Return [X, Y] of the center of cell containing provided text 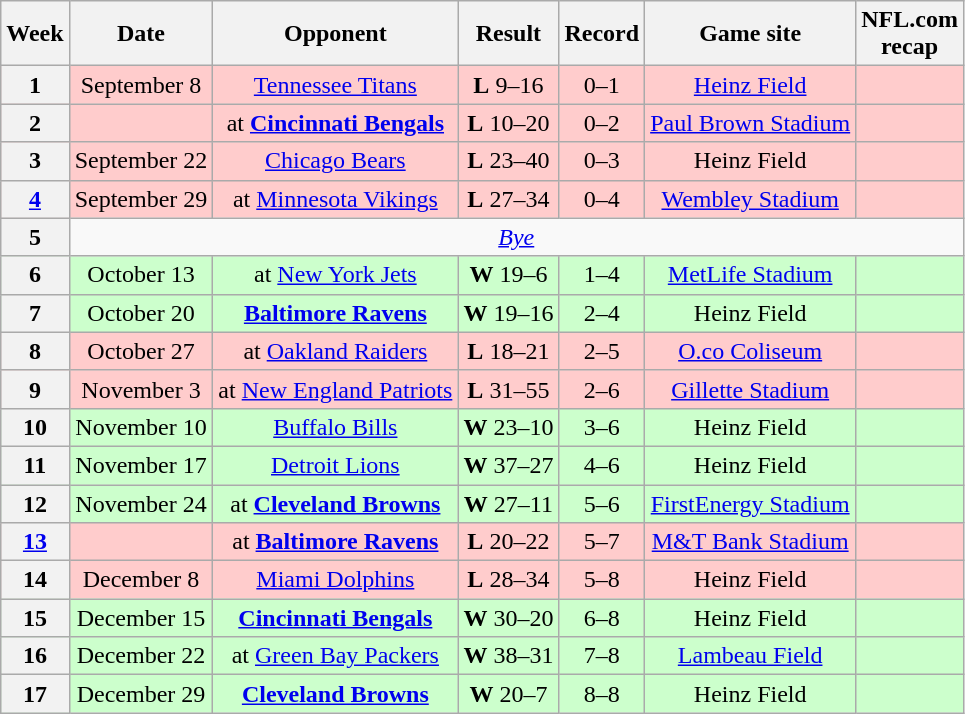
November 10 [141, 427]
at Oakland Raiders [336, 351]
5–7 [602, 542]
Wembley Stadium [750, 199]
Gillette Stadium [750, 389]
4–6 [602, 465]
L 31–55 [508, 389]
at New York Jets [336, 275]
W 30–20 [508, 618]
16 [35, 656]
L 23–40 [508, 161]
5–6 [602, 503]
Paul Brown Stadium [750, 123]
L 9–16 [508, 85]
10 [35, 427]
W 20–7 [508, 694]
November 3 [141, 389]
December 15 [141, 618]
September 29 [141, 199]
at Cincinnati Bengals [336, 123]
W 23–10 [508, 427]
0–4 [602, 199]
3 [35, 161]
0–3 [602, 161]
Date [141, 34]
L 18–21 [508, 351]
5 [35, 237]
at Cleveland Browns [336, 503]
4 [35, 199]
M&T Bank Stadium [750, 542]
W 27–11 [508, 503]
17 [35, 694]
8 [35, 351]
at Baltimore Ravens [336, 542]
6 [35, 275]
Tennessee Titans [336, 85]
Result [508, 34]
11 [35, 465]
1 [35, 85]
November 17 [141, 465]
2–4 [602, 313]
2 [35, 123]
Week [35, 34]
Miami Dolphins [336, 580]
W 38–31 [508, 656]
0–1 [602, 85]
September 8 [141, 85]
7–8 [602, 656]
Chicago Bears [336, 161]
November 24 [141, 503]
September 22 [141, 161]
Bye [516, 237]
2–5 [602, 351]
13 [35, 542]
December 22 [141, 656]
Detroit Lions [336, 465]
December 8 [141, 580]
3–6 [602, 427]
October 27 [141, 351]
15 [35, 618]
at Minnesota Vikings [336, 199]
12 [35, 503]
14 [35, 580]
at Green Bay Packers [336, 656]
2–6 [602, 389]
Baltimore Ravens [336, 313]
December 29 [141, 694]
0–2 [602, 123]
W 19–16 [508, 313]
5–8 [602, 580]
Opponent [336, 34]
1–4 [602, 275]
FirstEnergy Stadium [750, 503]
8–8 [602, 694]
NFL.comrecap [910, 34]
Buffalo Bills [336, 427]
MetLife Stadium [750, 275]
9 [35, 389]
L 27–34 [508, 199]
W 37–27 [508, 465]
October 20 [141, 313]
6–8 [602, 618]
Cincinnati Bengals [336, 618]
7 [35, 313]
October 13 [141, 275]
L 20–22 [508, 542]
W 19–6 [508, 275]
L 10–20 [508, 123]
O.co Coliseum [750, 351]
Cleveland Browns [336, 694]
Lambeau Field [750, 656]
Game site [750, 34]
L 28–34 [508, 580]
Record [602, 34]
at New England Patriots [336, 389]
